Find where the given text appears and provide that cell's center as [X, Y] coordinate. 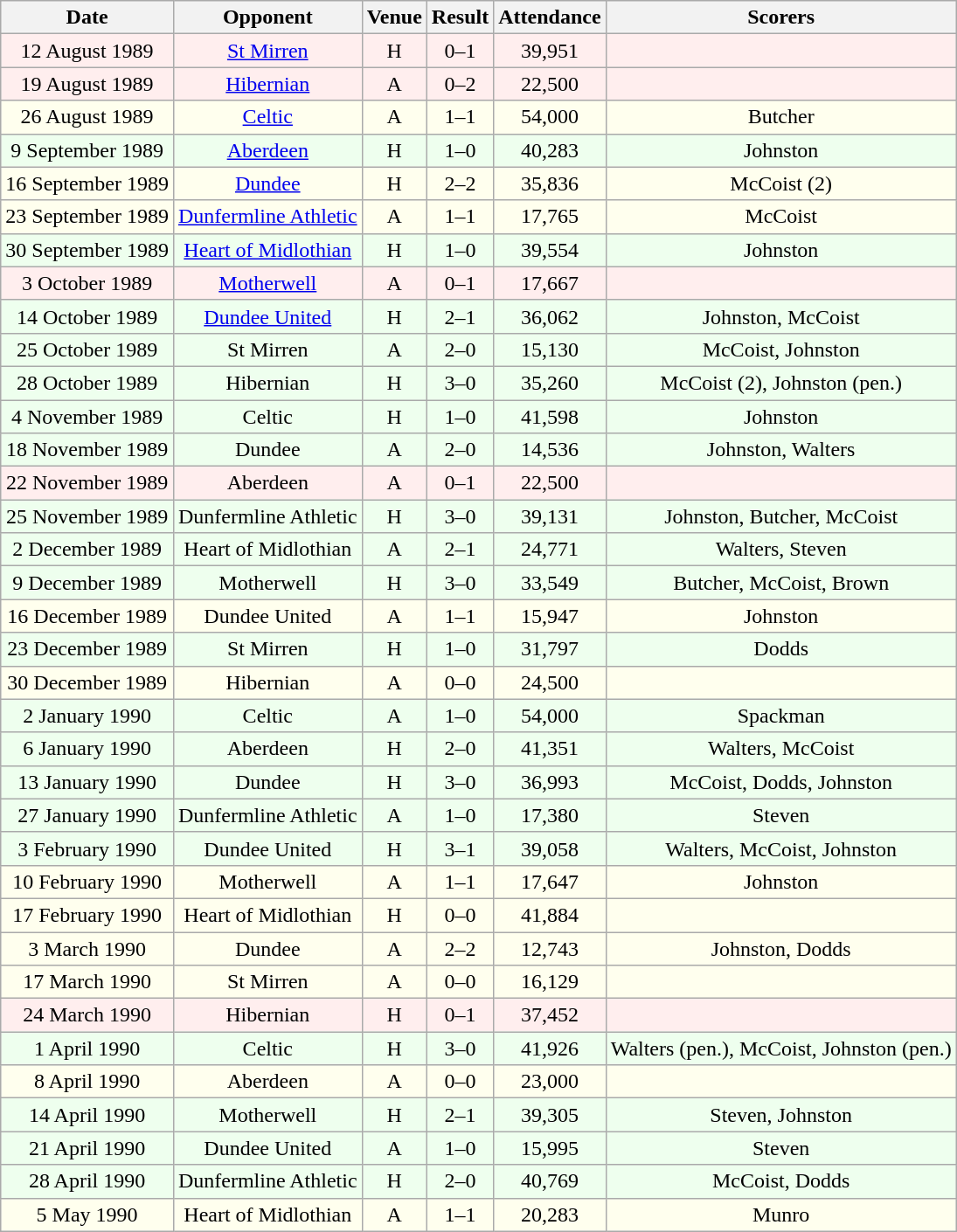
McCoist, Johnston [781, 350]
10 February 1990 [87, 882]
36,062 [550, 316]
35,836 [550, 183]
21 April 1990 [87, 1148]
Result [460, 17]
31,797 [550, 649]
17,765 [550, 217]
35,260 [550, 383]
Butcher [781, 117]
3 October 1989 [87, 283]
23 December 1989 [87, 649]
Munro [781, 1215]
6 January 1990 [87, 749]
Dodds [781, 649]
4 November 1989 [87, 417]
24,771 [550, 550]
Opponent [267, 17]
14 April 1990 [87, 1115]
17,647 [550, 882]
15,130 [550, 350]
17,380 [550, 815]
5 May 1990 [87, 1215]
39,058 [550, 848]
McCoist, Dodds [781, 1181]
16 December 1989 [87, 616]
24 March 1990 [87, 1015]
39,554 [550, 250]
39,951 [550, 51]
26 August 1989 [87, 117]
15,995 [550, 1148]
15,947 [550, 616]
14 October 1989 [87, 316]
40,283 [550, 150]
Johnston, McCoist [781, 316]
Venue [394, 17]
13 January 1990 [87, 782]
17,667 [550, 283]
Walters, Steven [781, 550]
28 April 1990 [87, 1181]
McCoist [781, 217]
27 January 1990 [87, 815]
Johnston, Butcher, McCoist [781, 516]
9 September 1989 [87, 150]
2 December 1989 [87, 550]
Walters (pen.), McCoist, Johnston (pen.) [781, 1049]
40,769 [550, 1181]
Butcher, McCoist, Brown [781, 583]
Spackman [781, 716]
41,884 [550, 915]
28 October 1989 [87, 383]
McCoist, Dodds, Johnston [781, 782]
12 August 1989 [87, 51]
8 April 1990 [87, 1082]
Date [87, 17]
30 September 1989 [87, 250]
17 March 1990 [87, 982]
25 October 1989 [87, 350]
Johnston, Walters [781, 450]
23 September 1989 [87, 217]
39,305 [550, 1115]
Scorers [781, 17]
Attendance [550, 17]
1 April 1990 [87, 1049]
23,000 [550, 1082]
3 March 1990 [87, 948]
3–1 [460, 848]
41,598 [550, 417]
16,129 [550, 982]
McCoist (2) [781, 183]
18 November 1989 [87, 450]
25 November 1989 [87, 516]
33,549 [550, 583]
24,500 [550, 682]
12,743 [550, 948]
9 December 1989 [87, 583]
22 November 1989 [87, 483]
0–2 [460, 84]
Johnston, Dodds [781, 948]
39,131 [550, 516]
14,536 [550, 450]
37,452 [550, 1015]
17 February 1990 [87, 915]
Walters, McCoist [781, 749]
30 December 1989 [87, 682]
3 February 1990 [87, 848]
16 September 1989 [87, 183]
19 August 1989 [87, 84]
2 January 1990 [87, 716]
Walters, McCoist, Johnston [781, 848]
Steven, Johnston [781, 1115]
41,351 [550, 749]
McCoist (2), Johnston (pen.) [781, 383]
20,283 [550, 1215]
41,926 [550, 1049]
36,993 [550, 782]
